Identify which cell holds the provided text, then report its (x, y) central coordinate. 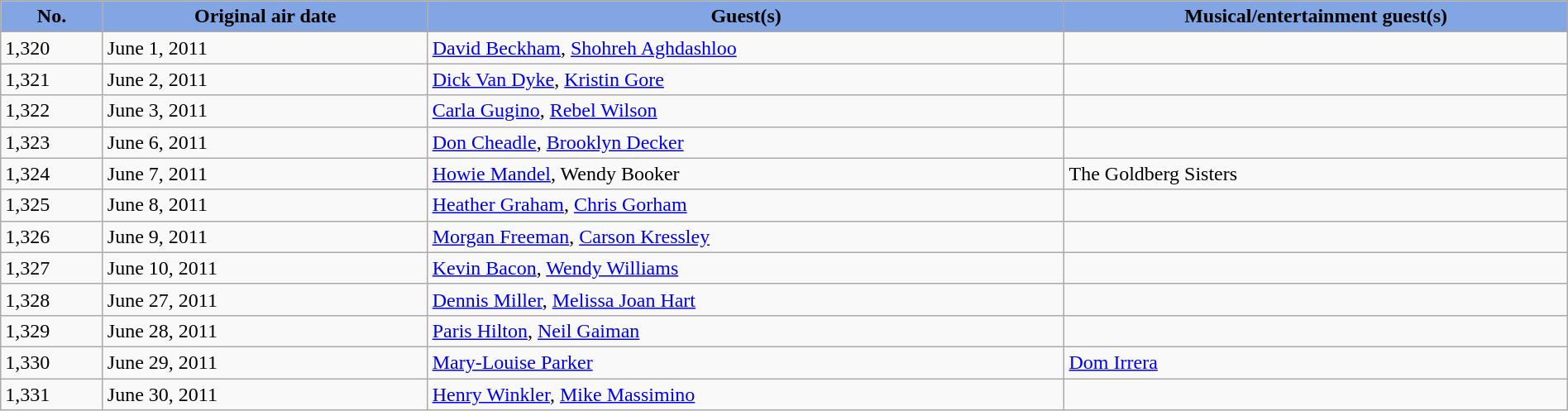
June 9, 2011 (265, 237)
1,325 (52, 205)
Musical/entertainment guest(s) (1316, 17)
1,331 (52, 394)
June 1, 2011 (265, 48)
Carla Gugino, Rebel Wilson (746, 111)
1,321 (52, 79)
David Beckham, Shohreh Aghdashloo (746, 48)
1,326 (52, 237)
Guest(s) (746, 17)
The Goldberg Sisters (1316, 174)
June 30, 2011 (265, 394)
Howie Mandel, Wendy Booker (746, 174)
June 2, 2011 (265, 79)
Henry Winkler, Mike Massimino (746, 394)
June 3, 2011 (265, 111)
Morgan Freeman, Carson Kressley (746, 237)
June 8, 2011 (265, 205)
June 6, 2011 (265, 142)
1,324 (52, 174)
No. (52, 17)
Heather Graham, Chris Gorham (746, 205)
1,330 (52, 362)
1,323 (52, 142)
Mary-Louise Parker (746, 362)
1,329 (52, 331)
June 29, 2011 (265, 362)
June 7, 2011 (265, 174)
1,320 (52, 48)
Original air date (265, 17)
Paris Hilton, Neil Gaiman (746, 331)
Dennis Miller, Melissa Joan Hart (746, 299)
1,322 (52, 111)
Dick Van Dyke, Kristin Gore (746, 79)
1,328 (52, 299)
June 10, 2011 (265, 268)
Dom Irrera (1316, 362)
1,327 (52, 268)
Kevin Bacon, Wendy Williams (746, 268)
June 28, 2011 (265, 331)
Don Cheadle, Brooklyn Decker (746, 142)
June 27, 2011 (265, 299)
